Return (X, Y) of the center of cell containing provided text 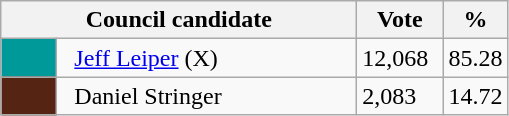
Council candidate (179, 20)
Daniel Stringer (207, 96)
Jeff Leiper (X) (207, 58)
12,068 (400, 58)
85.28 (476, 58)
14.72 (476, 96)
Vote (400, 20)
2,083 (400, 96)
% (476, 20)
